Determine the [x, y] coordinate at the center of the cell enclosing the given text.  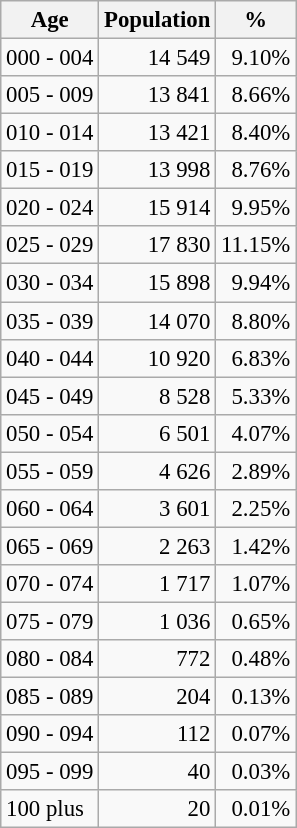
8 528 [158, 396]
9.10% [256, 58]
11.15% [256, 245]
5.33% [256, 396]
060 - 064 [50, 509]
8.40% [256, 133]
015 - 019 [50, 170]
1 036 [158, 621]
000 - 004 [50, 58]
9.94% [256, 283]
035 - 039 [50, 321]
0.07% [256, 734]
112 [158, 734]
14 549 [158, 58]
005 - 009 [50, 95]
13 841 [158, 95]
% [256, 20]
2 263 [158, 546]
045 - 049 [50, 396]
075 - 079 [50, 621]
6.83% [256, 358]
Population [158, 20]
070 - 074 [50, 584]
13 421 [158, 133]
1.42% [256, 546]
040 - 044 [50, 358]
0.48% [256, 659]
2.89% [256, 471]
095 - 099 [50, 772]
080 - 084 [50, 659]
20 [158, 809]
40 [158, 772]
772 [158, 659]
085 - 089 [50, 697]
010 - 014 [50, 133]
090 - 094 [50, 734]
17 830 [158, 245]
030 - 034 [50, 283]
055 - 059 [50, 471]
065 - 069 [50, 546]
025 - 029 [50, 245]
1 717 [158, 584]
9.95% [256, 208]
15 914 [158, 208]
100 plus [50, 809]
1.07% [256, 584]
0.01% [256, 809]
0.13% [256, 697]
050 - 054 [50, 433]
8.76% [256, 170]
020 - 024 [50, 208]
0.03% [256, 772]
4 626 [158, 471]
15 898 [158, 283]
204 [158, 697]
2.25% [256, 509]
0.65% [256, 621]
10 920 [158, 358]
Age [50, 20]
14 070 [158, 321]
8.80% [256, 321]
4.07% [256, 433]
8.66% [256, 95]
3 601 [158, 509]
6 501 [158, 433]
13 998 [158, 170]
